Detect which cell encompasses the target text, then output its [X, Y] center coordinate. 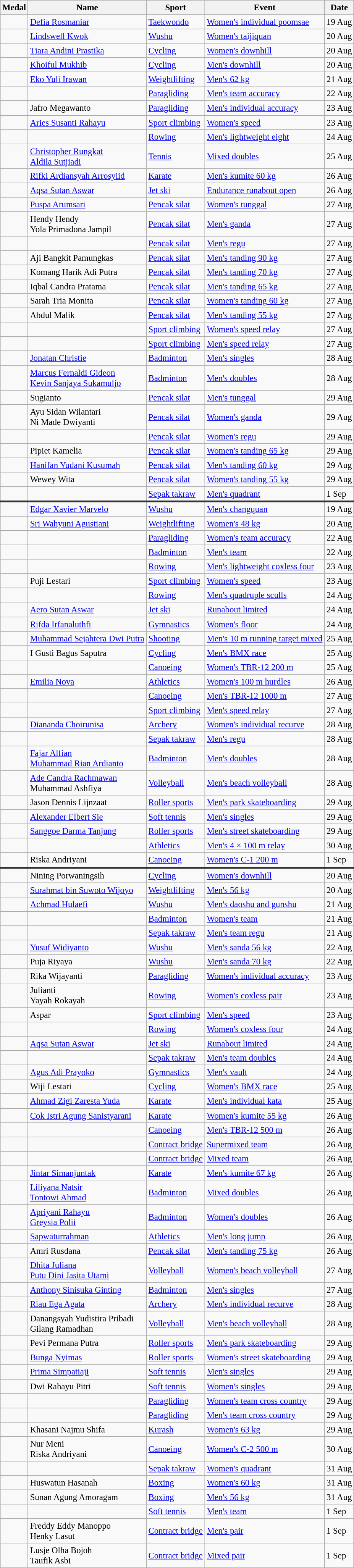
Women's 100 m hurdles [265, 681]
Taekwondo [176, 22]
Dhita JulianaPutu Dini Jasita Utami [87, 1271]
Achmad Hulaefi [87, 904]
Khasani Najmu Shifa [87, 1429]
Women's coxless pair [265, 996]
Supermixed team [265, 1144]
Fajar AlfianMuhammad Rian Ardianto [87, 758]
Anthony Sinisuka Ginting [87, 1290]
Men's kumite 67 kg [265, 1173]
Women's tanding 60 kg [265, 301]
Shooting [176, 638]
Rika Wijayanti [87, 976]
Khoiful Mukhib [87, 65]
Men's 10 m running target mixed [265, 638]
Men's speed [265, 1015]
Jonatan Christie [87, 358]
JuliantiYayah Rokayah [87, 996]
Men's team cross country [265, 1415]
Marcus Fernaldi GideonKevin Sanjaya Sukamuljo [87, 378]
Men's downhill [265, 65]
Abdul Malik [87, 315]
Women's team [265, 919]
Riau Ega Agata [87, 1304]
Surahmat bin Suwoto Wijoyo [87, 890]
Men's 62 kg [265, 79]
Men's lightweight coxless four [265, 567]
Men's long jump [265, 1237]
Women's C-2 500 m [265, 1449]
Women's individual accuracy [265, 976]
Men's pair [265, 1531]
Muhammad Sejahtera Dwi Putra [87, 638]
Aspar [87, 1015]
Women's beach volleyball [265, 1271]
Women's singles [265, 1386]
Mixed pair [265, 1555]
Eko Yuli Irawan [87, 79]
Men's tanding 65 kg [265, 287]
Hanifan Yudani Kusumah [87, 465]
Jafro Megawanto [87, 108]
Jintar Simanjuntak [87, 1173]
Sanggoe Darma Tanjung [87, 831]
Men's team doubles [265, 1058]
Women's floor [265, 624]
Sapwaturrahman [87, 1237]
Men's lightweight eight [265, 137]
Nur MeniRiska Andriyani [87, 1449]
Women's 63 kg [265, 1429]
Iqbal Candra Pratama [87, 287]
Christopher RungkatAldila Sutjiadi [87, 157]
Lindswell Kwok [87, 36]
Men's 4 × 100 m relay [265, 846]
Bunga Nyimas [87, 1358]
Tennis [176, 157]
Men's street skateboarding [265, 831]
Men's TBR-12 1000 m [265, 696]
Liliyana NatsirTontowi Ahmad [87, 1193]
Women's tanding 55 kg [265, 480]
Men's team accuracy [265, 94]
Men's quadruple sculls [265, 595]
Ayu Sidan WilantariNi Made Dwiyanti [87, 417]
Cok Istri Agung Sanistyarani [87, 1116]
Men's tanding 70 kg [265, 272]
Men's tanding 60 kg [265, 465]
Jason Dennis Lijnzaat [87, 803]
Men's individual kata [265, 1101]
Sarah Tria Monita [87, 301]
Huswatun Hasanah [87, 1483]
Women's 60 kg [265, 1483]
Name [87, 8]
Men's tanding 90 kg [265, 258]
Women's team accuracy [265, 538]
Women's ganda [265, 417]
Sunan Agung Amoragam [87, 1497]
Women's individual recurve [265, 725]
Endurance runabout open [265, 190]
Men's sanda 70 kg [265, 962]
Men's individual recurve [265, 1304]
Puja Riyaya [87, 962]
Kurash [176, 1429]
Aries Susanti Rahayu [87, 123]
Women's C-1 200 m [265, 861]
Dwi Rahayu Pitri [87, 1386]
Riska Andriyani [87, 861]
Men's BMX race [265, 653]
Women's coxless four [265, 1029]
Women's BMX race [265, 1087]
Aji Bangkit Pamungkas [87, 258]
Women's individual poomsae [265, 22]
Women's taijiquan [265, 36]
Women's TBR-12 200 m [265, 667]
Women's quadrant [265, 1468]
Diananda Choirunisa [87, 725]
Event [265, 8]
Medal [15, 8]
Apriyani RahayuGreysia Polii [87, 1217]
Men's team regu [265, 933]
Tiara Andini Prastika [87, 51]
Rifki Ardiansyah Arrosyiid [87, 176]
Edgar Xavier Marvelo [87, 509]
Sugianto [87, 397]
Men's tunggal [265, 397]
Pevi Permana Putra [87, 1343]
Sport [176, 8]
Sri Wahyuni Agustiani [87, 524]
Men's vault [265, 1072]
Women's doubles [265, 1217]
Pipiet Kamelia [87, 451]
Defia Rosmaniar [87, 22]
Komang Harik Adi Putra [87, 272]
Men's quadrant [265, 494]
Mixed team [265, 1158]
Hendy HendyYola Primadona Jampil [87, 224]
Men's tanding 75 kg [265, 1251]
Puji Lestari [87, 581]
Rifda Irfanaluthfi [87, 624]
Date [339, 8]
Men's sanda 56 kg [265, 947]
Men's changquan [265, 509]
Men's ganda [265, 224]
Agus Adi Prayoko [87, 1072]
Ahmad Zigi Zaresta Yuda [87, 1101]
Men's individual accuracy [265, 108]
Wewey Wita [87, 480]
I Gusti Bagus Saputra [87, 653]
Alexander Elbert Sie [87, 817]
Wiji Lestari [87, 1087]
Men's tanding 55 kg [265, 315]
Women's team cross country [265, 1401]
Women's tanding 65 kg [265, 451]
Puspa Arumsari [87, 205]
Amri Rusdana [87, 1251]
Ade Candra RachmawanMuhammad Ashfiya [87, 783]
Women's kumite 55 kg [265, 1116]
Women's street skateboarding [265, 1358]
Men's daoshu and gunshu [265, 904]
Prima Simpatiaji [87, 1372]
Women's 48 kg [265, 524]
Danangsyah Yudistira PribadiGilang Ramadhan [87, 1324]
Yusuf Widiyanto [87, 947]
Men's kumite 60 kg [265, 176]
Emilia Nova [87, 681]
Lusje Olha BojohTaufik Asbi [87, 1555]
Women's regu [265, 436]
Aero Sutan Aswar [87, 610]
Women's tunggal [265, 205]
Men's TBR-12 500 m [265, 1130]
Nining Porwaningsih [87, 875]
Freddy Eddy ManoppoHenky Lasut [87, 1531]
Women's speed relay [265, 329]
